Return (x, y) of the center of cell containing provided text 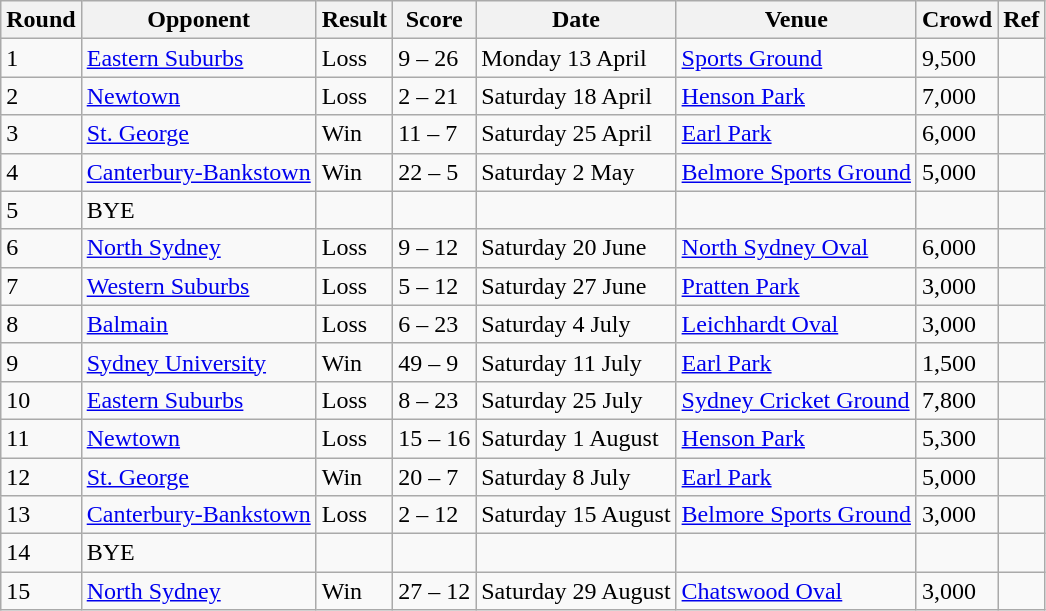
Saturday 25 July (576, 400)
9,500 (956, 58)
Chatswood Oval (796, 591)
Monday 13 April (576, 58)
9 – 26 (434, 58)
27 – 12 (434, 591)
Round (41, 20)
Opponent (198, 20)
Saturday 11 July (576, 362)
10 (41, 400)
15 – 16 (434, 438)
Venue (796, 20)
9 (41, 362)
Saturday 4 July (576, 324)
Sports Ground (796, 58)
49 – 9 (434, 362)
11 – 7 (434, 134)
Western Suburbs (198, 286)
13 (41, 515)
Date (576, 20)
2 – 21 (434, 96)
7,000 (956, 96)
Result (354, 20)
20 – 7 (434, 477)
1,500 (956, 362)
Saturday 20 June (576, 248)
Pratten Park (796, 286)
7,800 (956, 400)
1 (41, 58)
9 – 12 (434, 248)
Saturday 29 August (576, 591)
Score (434, 20)
8 (41, 324)
Saturday 8 July (576, 477)
Saturday 15 August (576, 515)
Ref (1022, 20)
8 – 23 (434, 400)
Saturday 27 June (576, 286)
14 (41, 553)
Saturday 25 April (576, 134)
3 (41, 134)
5 (41, 210)
2 – 12 (434, 515)
15 (41, 591)
Sydney University (198, 362)
Balmain (198, 324)
North Sydney Oval (796, 248)
Crowd (956, 20)
Sydney Cricket Ground (796, 400)
Saturday 1 August (576, 438)
Saturday 2 May (576, 172)
5,300 (956, 438)
22 – 5 (434, 172)
11 (41, 438)
6 (41, 248)
Leichhardt Oval (796, 324)
6 – 23 (434, 324)
4 (41, 172)
12 (41, 477)
5 – 12 (434, 286)
7 (41, 286)
Saturday 18 April (576, 96)
2 (41, 96)
